Locate the cell with the specified text and output its (X, Y) center coordinate. 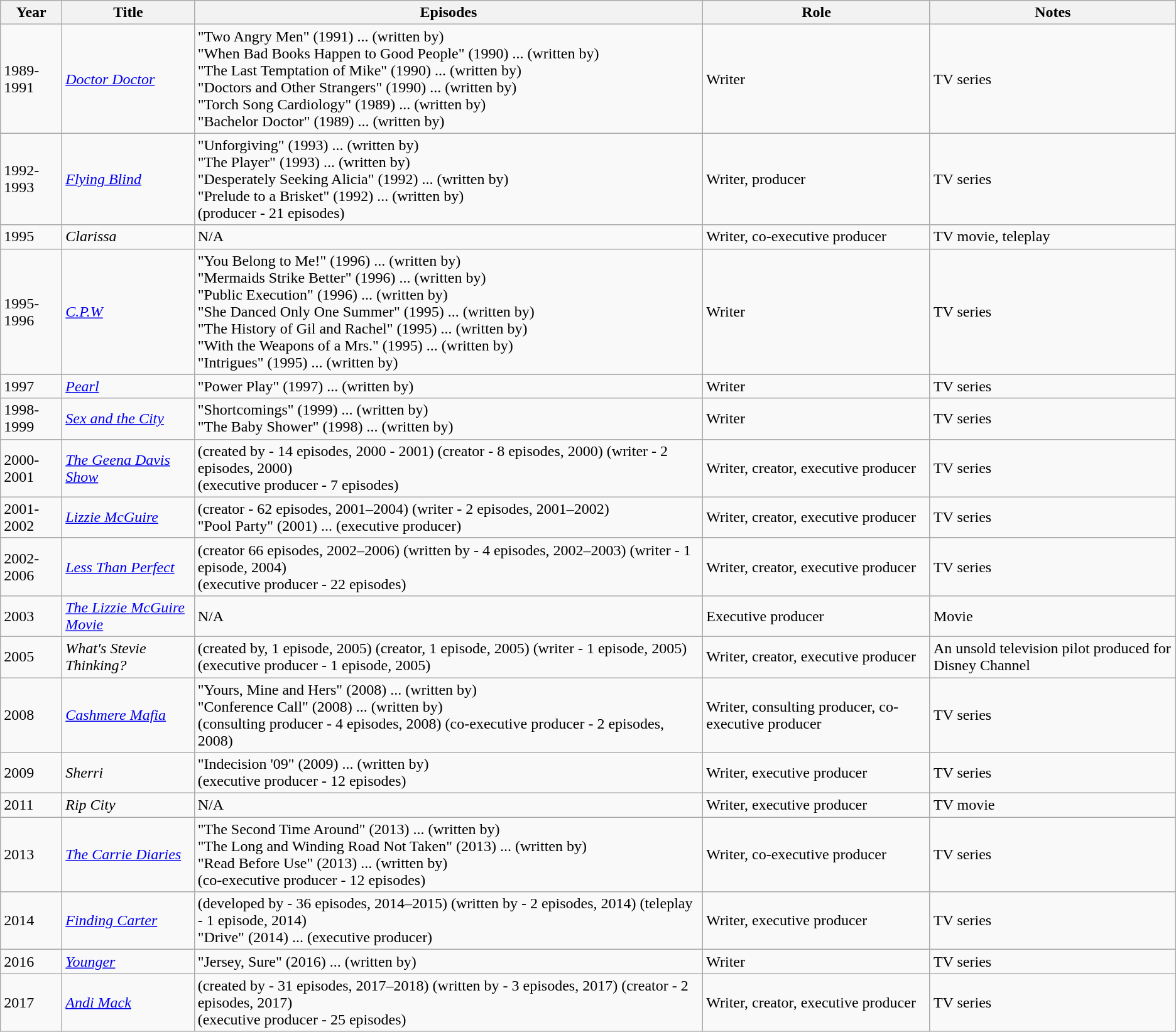
Role (817, 13)
The Geena Davis Show (128, 468)
1992-1993 (31, 179)
Writer, consulting producer, co-executive producer (817, 715)
1998-1999 (31, 418)
Flying Blind (128, 179)
The Carrie Diaries (128, 854)
(created by - 31 episodes, 2017–2018) (written by - 3 episodes, 2017) (creator - 2 episodes, 2017)(executive producer - 25 episodes) (449, 1002)
2008 (31, 715)
2003 (31, 616)
"Jersey, Sure" (2016) ... (written by) (449, 962)
An unsold television pilot produced for Disney Channel (1053, 657)
Andi Mack (128, 1002)
2002-2006 (31, 567)
Year (31, 13)
2011 (31, 805)
Episodes (449, 13)
Executive producer (817, 616)
Younger (128, 962)
TV movie (1053, 805)
Notes (1053, 13)
Sex and the City (128, 418)
(developed by - 36 episodes, 2014–2015) (written by - 2 episodes, 2014) (teleplay - 1 episode, 2014)"Drive" (2014) ... (executive producer) (449, 921)
What's Stevie Thinking? (128, 657)
1997 (31, 386)
(creator 66 episodes, 2002–2006) (written by - 4 episodes, 2002–2003) (writer - 1 episode, 2004)(executive producer - 22 episodes) (449, 567)
"Power Play" (1997) ... (written by) (449, 386)
Rip City (128, 805)
Finding Carter (128, 921)
Writer, producer (817, 179)
1995-1996 (31, 312)
2014 (31, 921)
TV movie, teleplay (1053, 237)
2016 (31, 962)
Lizzie McGuire (128, 518)
2013 (31, 854)
The Lizzie McGuire Movie (128, 616)
(creator - 62 episodes, 2001–2004) (writer - 2 episodes, 2001–2002)"Pool Party" (2001) ... (executive producer) (449, 518)
1989-1991 (31, 79)
Movie (1053, 616)
2017 (31, 1002)
"Shortcomings" (1999) ... (written by)"The Baby Shower" (1998) ... (written by) (449, 418)
Less Than Perfect (128, 567)
C.P.W (128, 312)
Clarissa (128, 237)
Cashmere Mafia (128, 715)
Sherri (128, 773)
"Indecision '09" (2009) ... (written by)(executive producer - 12 episodes) (449, 773)
1995 (31, 237)
2000-2001 (31, 468)
2005 (31, 657)
(created by - 14 episodes, 2000 - 2001) (creator - 8 episodes, 2000) (writer - 2 episodes, 2000)(executive producer - 7 episodes) (449, 468)
Doctor Doctor (128, 79)
2001-2002 (31, 518)
Title (128, 13)
Pearl (128, 386)
2009 (31, 773)
(created by, 1 episode, 2005) (creator, 1 episode, 2005) (writer - 1 episode, 2005) (executive producer - 1 episode, 2005) (449, 657)
